Detect which cell encompasses the target text, then output its (x, y) center coordinate. 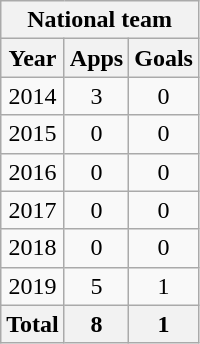
3 (96, 96)
National team (100, 20)
8 (96, 324)
Apps (96, 58)
Year (33, 58)
Goals (164, 58)
2016 (33, 172)
Total (33, 324)
2014 (33, 96)
2017 (33, 210)
2018 (33, 248)
5 (96, 286)
2019 (33, 286)
2015 (33, 134)
